Output the [x, y] coordinate of the center of the cell containing the given text.  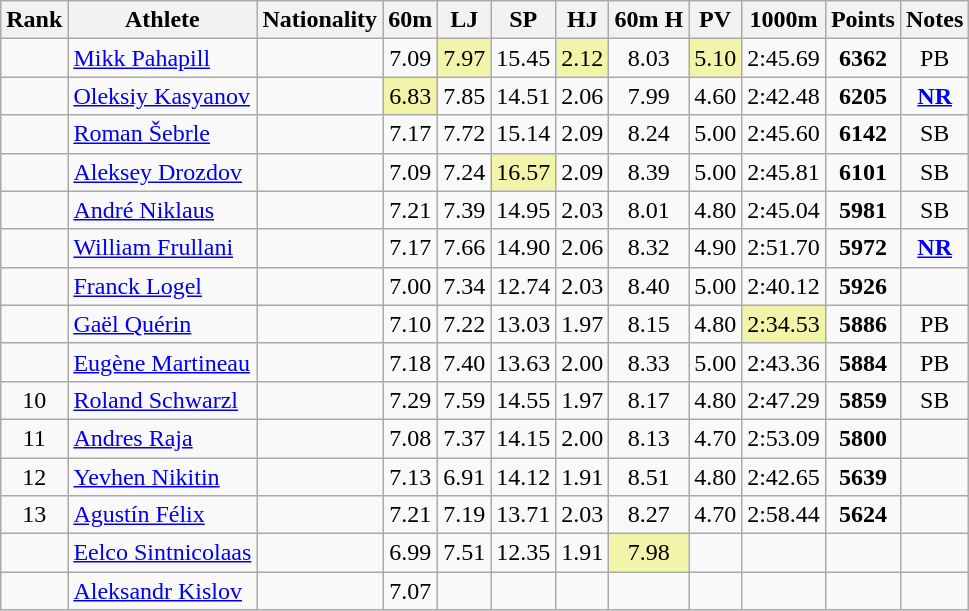
William Frullani [162, 248]
12.74 [524, 286]
15.45 [524, 58]
PV [716, 20]
7.13 [410, 477]
13.71 [524, 515]
2:51.70 [784, 248]
7.08 [410, 438]
Agustín Félix [162, 515]
Mikk Pahapill [162, 58]
8.24 [649, 134]
60m H [649, 20]
5639 [862, 477]
7.97 [464, 58]
2:45.69 [784, 58]
8.17 [649, 400]
13.03 [524, 324]
6.83 [410, 96]
14.55 [524, 400]
LJ [464, 20]
7.85 [464, 96]
7.10 [410, 324]
2:47.29 [784, 400]
5859 [862, 400]
7.34 [464, 286]
10 [34, 400]
5981 [862, 210]
6.91 [464, 477]
Andres Raja [162, 438]
7.29 [410, 400]
5.10 [716, 58]
6205 [862, 96]
13 [34, 515]
8.33 [649, 362]
6362 [862, 58]
5884 [862, 362]
7.59 [464, 400]
7.66 [464, 248]
Eugène Martineau [162, 362]
12 [34, 477]
SP [524, 20]
14.95 [524, 210]
5926 [862, 286]
14.12 [524, 477]
7.98 [649, 553]
2:45.04 [784, 210]
2:34.53 [784, 324]
7.51 [464, 553]
2:43.36 [784, 362]
Points [862, 20]
13.63 [524, 362]
Gaël Quérin [162, 324]
7.24 [464, 172]
5624 [862, 515]
Rank [34, 20]
8.51 [649, 477]
Notes [934, 20]
14.51 [524, 96]
7.37 [464, 438]
8.32 [649, 248]
6.99 [410, 553]
8.27 [649, 515]
14.15 [524, 438]
Eelco Sintnicolaas [162, 553]
8.13 [649, 438]
12.35 [524, 553]
Aleksandr Kislov [162, 591]
2.12 [582, 58]
2:45.60 [784, 134]
2:42.65 [784, 477]
7.40 [464, 362]
7.39 [464, 210]
7.19 [464, 515]
5886 [862, 324]
11 [34, 438]
6142 [862, 134]
2:53.09 [784, 438]
Oleksiy Kasyanov [162, 96]
5972 [862, 248]
2:45.81 [784, 172]
2:58.44 [784, 515]
8.40 [649, 286]
15.14 [524, 134]
16.57 [524, 172]
60m [410, 20]
6101 [862, 172]
8.01 [649, 210]
14.90 [524, 248]
2:40.12 [784, 286]
8.39 [649, 172]
8.15 [649, 324]
2:42.48 [784, 96]
André Niklaus [162, 210]
5800 [862, 438]
7.07 [410, 591]
7.22 [464, 324]
Franck Logel [162, 286]
Athlete [162, 20]
8.03 [649, 58]
7.00 [410, 286]
7.72 [464, 134]
4.60 [716, 96]
7.18 [410, 362]
Nationality [320, 20]
Roland Schwarzl [162, 400]
1000m [784, 20]
Roman Šebrle [162, 134]
Yevhen Nikitin [162, 477]
HJ [582, 20]
Aleksey Drozdov [162, 172]
4.90 [716, 248]
7.99 [649, 96]
